Return [X, Y] of the center of cell containing provided text 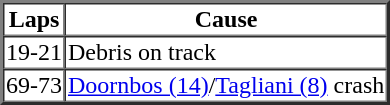
Laps [34, 20]
Cause [226, 20]
Debris on track [226, 52]
19-21 [34, 52]
Doornbos (14)/Tagliani (8) crash [226, 86]
69-73 [34, 86]
